Find where the given text appears and provide that cell's center as [X, Y] coordinate. 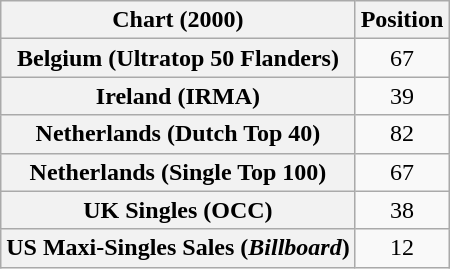
Chart (2000) [178, 20]
39 [402, 96]
12 [402, 248]
Netherlands (Single Top 100) [178, 172]
Position [402, 20]
US Maxi-Singles Sales (Billboard) [178, 248]
Ireland (IRMA) [178, 96]
82 [402, 134]
38 [402, 210]
UK Singles (OCC) [178, 210]
Belgium (Ultratop 50 Flanders) [178, 58]
Netherlands (Dutch Top 40) [178, 134]
